Pinpoint the cell where the given text exists, returning its (X, Y) midpoint coordinate. 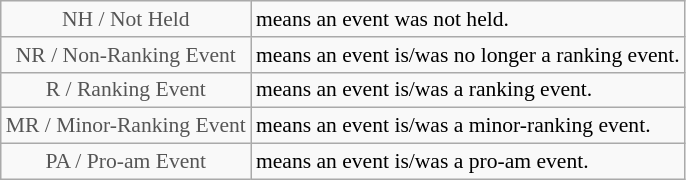
means an event is/was a ranking event. (468, 90)
NR / Non-Ranking Event (126, 55)
means an event is/was a minor-ranking event. (468, 126)
NH / Not Held (126, 19)
means an event is/was no longer a ranking event. (468, 55)
PA / Pro-am Event (126, 162)
R / Ranking Event (126, 90)
means an event is/was a pro-am event. (468, 162)
means an event was not held. (468, 19)
MR / Minor-Ranking Event (126, 126)
